Return the [x, y] coordinate for the center point of the cell that contains the specified text.  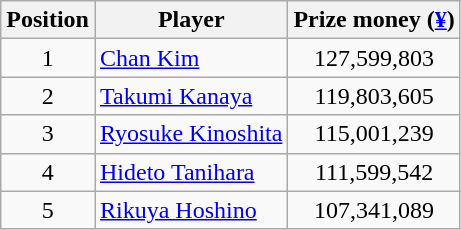
Position [48, 20]
111,599,542 [374, 172]
Takumi Kanaya [190, 96]
Ryosuke Kinoshita [190, 134]
1 [48, 58]
Rikuya Hoshino [190, 210]
Hideto Tanihara [190, 172]
Player [190, 20]
5 [48, 210]
2 [48, 96]
Prize money (¥) [374, 20]
127,599,803 [374, 58]
107,341,089 [374, 210]
119,803,605 [374, 96]
4 [48, 172]
3 [48, 134]
Chan Kim [190, 58]
115,001,239 [374, 134]
